Identify which cell holds the provided text, then report its (x, y) central coordinate. 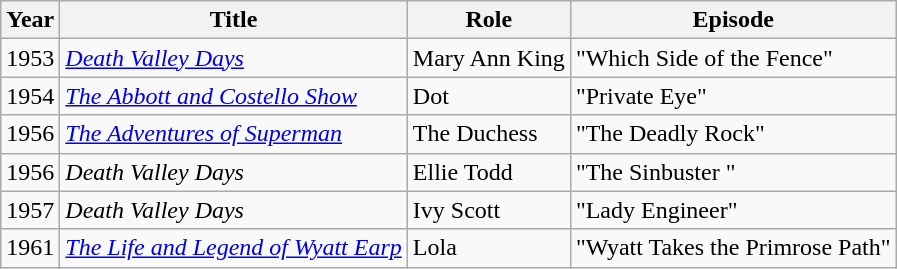
The Abbott and Costello Show (234, 96)
Episode (733, 20)
"Which Side of the Fence" (733, 58)
"Wyatt Takes the Primrose Path" (733, 248)
"Private Eye" (733, 96)
Mary Ann King (488, 58)
Title (234, 20)
1961 (30, 248)
"Lady Engineer" (733, 210)
1953 (30, 58)
Lola (488, 248)
Ivy Scott (488, 210)
Role (488, 20)
The Adventures of Superman (234, 134)
Dot (488, 96)
1957 (30, 210)
"The Deadly Rock" (733, 134)
Year (30, 20)
"The Sinbuster " (733, 172)
1954 (30, 96)
The Duchess (488, 134)
Ellie Todd (488, 172)
The Life and Legend of Wyatt Earp (234, 248)
